Identify which cell holds the provided text, then report its (x, y) central coordinate. 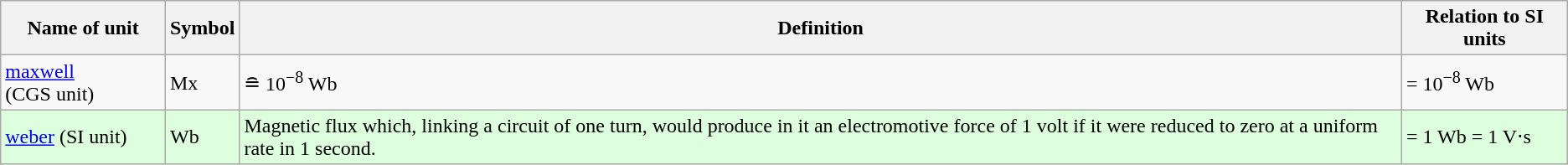
Symbol (202, 28)
weber (SI unit) (84, 137)
maxwell (CGS unit) (84, 82)
≘ 10−8 Wb (821, 82)
Definition (821, 28)
Wb (202, 137)
= 1 Wb = 1 V⋅s (1484, 137)
Name of unit (84, 28)
Relation to SI units (1484, 28)
= 10−8 Wb (1484, 82)
Mx (202, 82)
